Locate the cell with the specified text and output its [x, y] center coordinate. 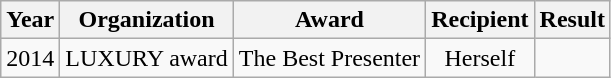
Result [572, 20]
Year [30, 20]
Recipient [480, 20]
2014 [30, 58]
Herself [480, 58]
Organization [146, 20]
Award [329, 20]
The Best Presenter [329, 58]
LUXURY award [146, 58]
